Return [X, Y] of the center of cell containing provided text 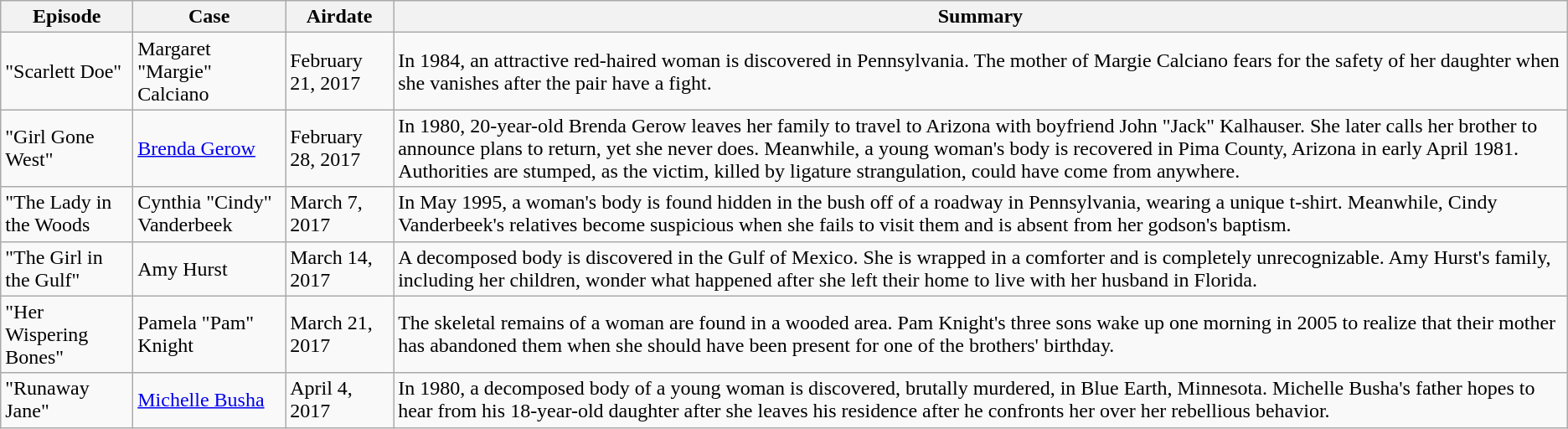
Cynthia "Cindy" Vanderbeek [209, 214]
"Runaway Jane" [67, 401]
Michelle Busha [209, 401]
Amy Hurst [209, 268]
Episode [67, 17]
"Girl Gone West" [67, 148]
Brenda Gerow [209, 148]
"Her Wispering Bones" [67, 334]
February 21, 2017 [340, 71]
"The Lady in the Woods [67, 214]
Pamela "Pam" Knight [209, 334]
February 28, 2017 [340, 148]
March 14, 2017 [340, 268]
April 4, 2017 [340, 401]
"The Girl in the Gulf" [67, 268]
Airdate [340, 17]
"Scarlett Doe" [67, 71]
March 21, 2017 [340, 334]
March 7, 2017 [340, 214]
Margaret "Margie" Calciano [209, 71]
Summary [981, 17]
Case [209, 17]
